Locate the cell with the specified text and output its [x, y] center coordinate. 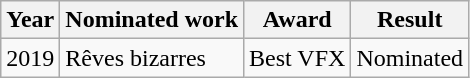
2019 [30, 58]
Best VFX [298, 58]
Rêves bizarres [152, 58]
Year [30, 20]
Nominated [410, 58]
Result [410, 20]
Award [298, 20]
Nominated work [152, 20]
